Find where the given text appears and provide that cell's center as (x, y) coordinate. 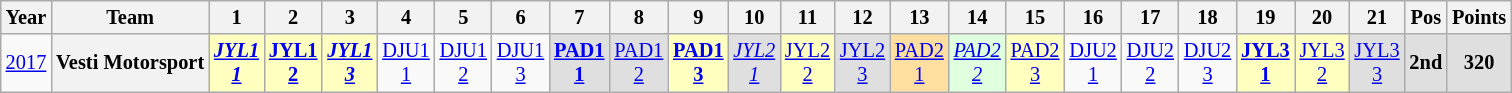
JYL32 (1322, 63)
1 (236, 17)
PAD23 (1036, 63)
DJU11 (406, 63)
6 (520, 17)
320 (1479, 63)
JYL21 (754, 63)
JYL11 (236, 63)
Pos (1426, 17)
PAD13 (698, 63)
PAD21 (920, 63)
18 (1208, 17)
JYL13 (350, 63)
17 (1150, 17)
2017 (26, 63)
11 (808, 17)
4 (406, 17)
8 (638, 17)
9 (698, 17)
19 (1265, 17)
21 (1378, 17)
2nd (1426, 63)
JYL31 (1265, 63)
12 (862, 17)
JYL33 (1378, 63)
PAD22 (978, 63)
Year (26, 17)
15 (1036, 17)
10 (754, 17)
16 (1092, 17)
DJU13 (520, 63)
3 (350, 17)
Points (1479, 17)
2 (293, 17)
20 (1322, 17)
DJU22 (1150, 63)
JYL22 (808, 63)
5 (464, 17)
PAD11 (579, 63)
PAD12 (638, 63)
13 (920, 17)
DJU23 (1208, 63)
JYL12 (293, 63)
JYL23 (862, 63)
Team (130, 17)
7 (579, 17)
DJU12 (464, 63)
DJU21 (1092, 63)
Vesti Motorsport (130, 63)
14 (978, 17)
